For the text-containing cell, return its midpoint in [X, Y] coordinate format. 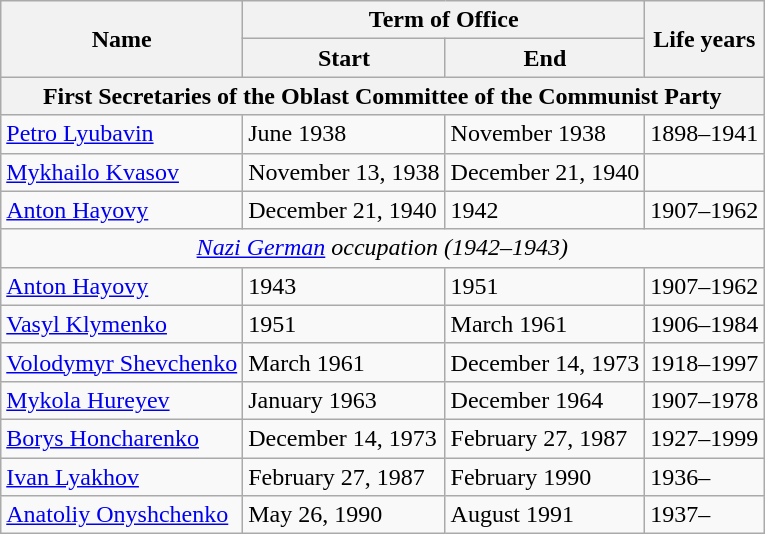
August 1991 [545, 515]
June 1938 [344, 134]
Name [122, 39]
Vasyl Klymenko [122, 324]
Nazi German occupation (1942–1943) [382, 248]
Ivan Lyakhov [122, 477]
1942 [545, 210]
Anatoliy Onyshchenko [122, 515]
1943 [344, 286]
Mykhailo Kvasov [122, 172]
First Secretaries of the Oblast Committee of the Communist Party [382, 96]
1907–1978 [704, 400]
November 1938 [545, 134]
January 1963 [344, 400]
Start [344, 58]
1937– [704, 515]
November 13, 1938 [344, 172]
Volodymyr Shevchenko [122, 362]
February 1990 [545, 477]
1906–1984 [704, 324]
1898–1941 [704, 134]
1936– [704, 477]
Borys Honcharenko [122, 438]
Life years [704, 39]
Petro Lyubavin [122, 134]
May 26, 1990 [344, 515]
Mykola Hureyev [122, 400]
1918–1997 [704, 362]
Term of Office [444, 20]
December 1964 [545, 400]
End [545, 58]
1927–1999 [704, 438]
